For the text-containing cell, return its midpoint in (x, y) coordinate format. 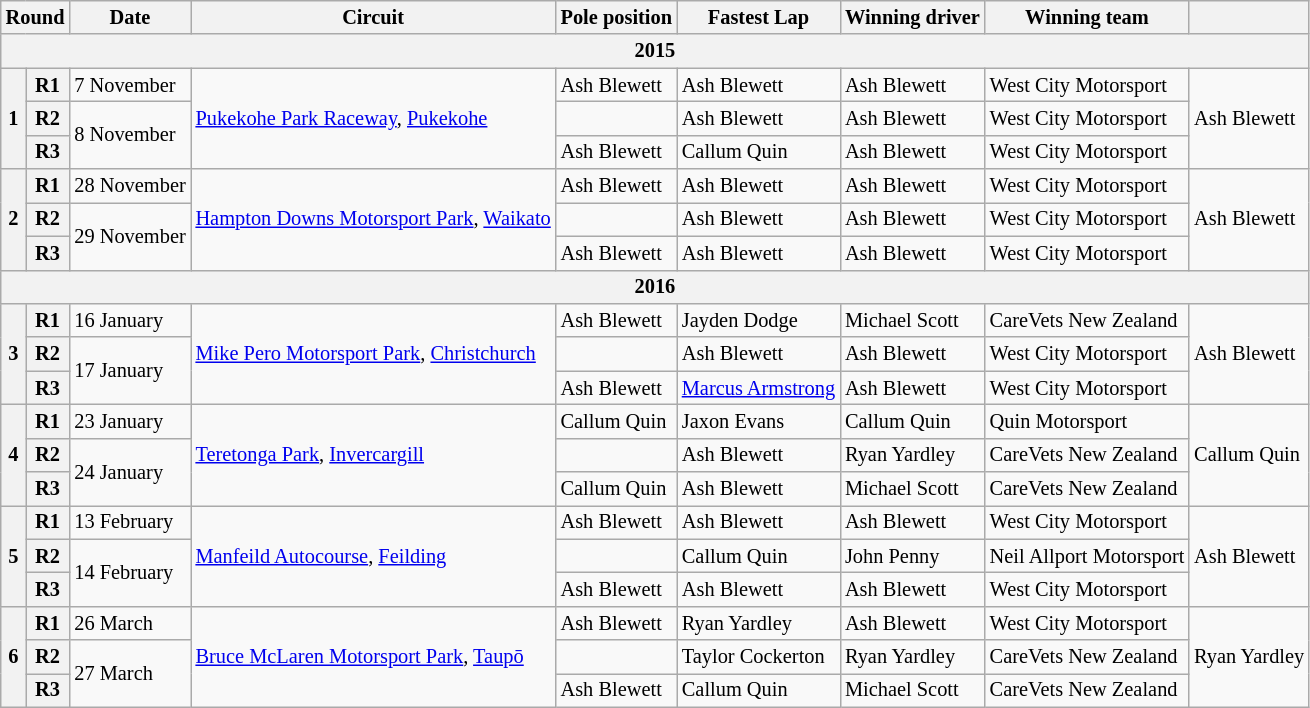
Fastest Lap (758, 17)
8 November (130, 134)
Circuit (374, 17)
5 (14, 556)
Date (130, 17)
Taylor Cockerton (758, 657)
2015 (655, 51)
Bruce McLaren Motorsport Park, Taupō (374, 656)
Quin Motorsport (1087, 421)
14 February (130, 572)
Winning team (1087, 17)
7 November (130, 85)
John Penny (912, 556)
Marcus Armstrong (758, 388)
Manfeild Autocourse, Feilding (374, 556)
16 January (130, 320)
27 March (130, 674)
4 (14, 454)
24 January (130, 472)
Pukekohe Park Raceway, Pukekohe (374, 118)
3 (14, 354)
Mike Pero Motorsport Park, Christchurch (374, 354)
Neil Allport Motorsport (1087, 556)
2 (14, 220)
1 (14, 118)
23 January (130, 421)
Pole position (616, 17)
29 November (130, 236)
Jayden Dodge (758, 320)
28 November (130, 186)
Hampton Downs Motorsport Park, Waikato (374, 220)
Round (36, 17)
17 January (130, 370)
Jaxon Evans (758, 421)
2016 (655, 287)
Winning driver (912, 17)
13 February (130, 522)
6 (14, 656)
Teretonga Park, Invercargill (374, 454)
26 March (130, 623)
